Locate the cell with the specified text and output its [x, y] center coordinate. 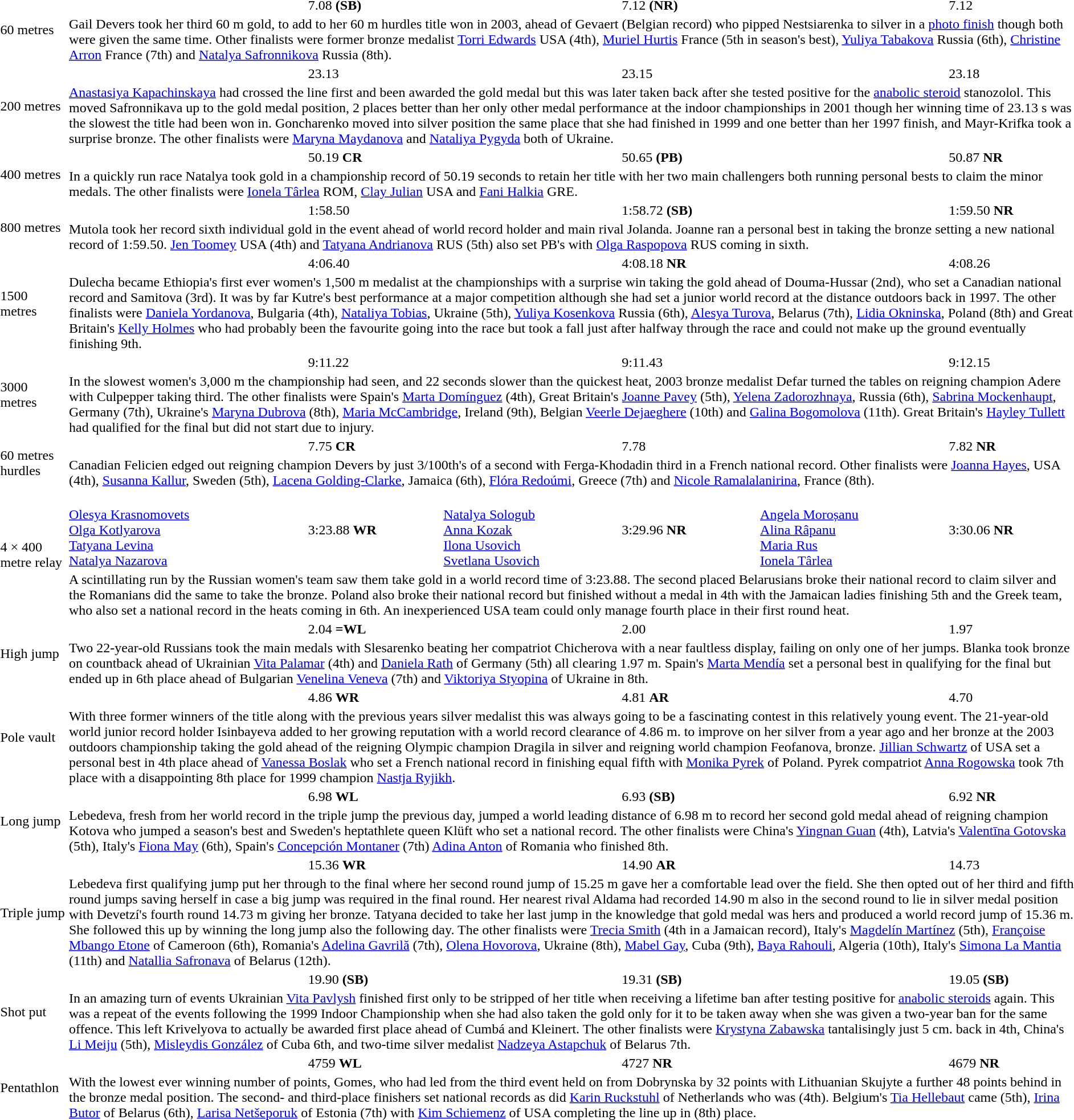
1:58.72 (SB) [689, 210]
9:11.22 [374, 362]
3:29.96 NR [689, 530]
1:58.50 [374, 210]
Olesya KrasnomovetsOlga KotlyarovaTatyana LevinaNatalya Nazarova [187, 530]
2.04 =WL [374, 629]
14.90 AR [689, 865]
2.00 [689, 629]
3:23.88 WR [374, 530]
19.90 (SB) [374, 979]
Natalya SologubAnna KozakIlona UsovichSvetlana Usovich [531, 530]
19.31 (SB) [689, 979]
7.78 [689, 446]
23.13 [374, 73]
50.19 CR [374, 157]
4:06.40 [374, 263]
9:11.43 [689, 362]
4759 WL [374, 1063]
15.36 WR [374, 865]
7.75 CR [374, 446]
50.65 (PB) [689, 157]
4.81 AR [689, 697]
6.93 (SB) [689, 796]
4727 NR [689, 1063]
4.86 WR [374, 697]
23.15 [689, 73]
4:08.18 NR [689, 263]
6.98 WL [374, 796]
Angela MoroșanuAlina RâpanuMaria RusIonela Târlea [853, 530]
